Identify which cell holds the provided text, then report its [x, y] central coordinate. 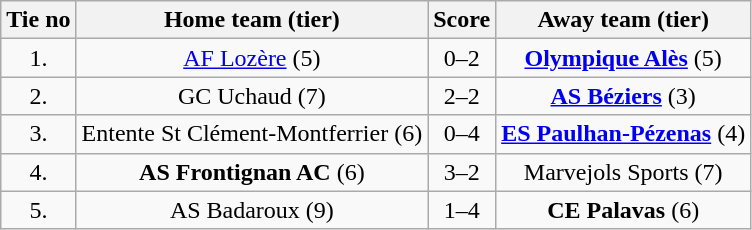
0–2 [462, 58]
2–2 [462, 96]
ES Paulhan-Pézenas (4) [624, 134]
1. [38, 58]
AS Frontignan AC (6) [252, 172]
AS Badaroux (9) [252, 210]
Entente St Clément-Montferrier (6) [252, 134]
0–4 [462, 134]
3–2 [462, 172]
Tie no [38, 20]
Marvejols Sports (7) [624, 172]
4. [38, 172]
AF Lozère (5) [252, 58]
GC Uchaud (7) [252, 96]
Olympique Alès (5) [624, 58]
Score [462, 20]
5. [38, 210]
2. [38, 96]
1–4 [462, 210]
3. [38, 134]
AS Béziers (3) [624, 96]
CE Palavas (6) [624, 210]
Home team (tier) [252, 20]
Away team (tier) [624, 20]
